Extract the [x, y] coordinate from the center of the cell holding the provided text.  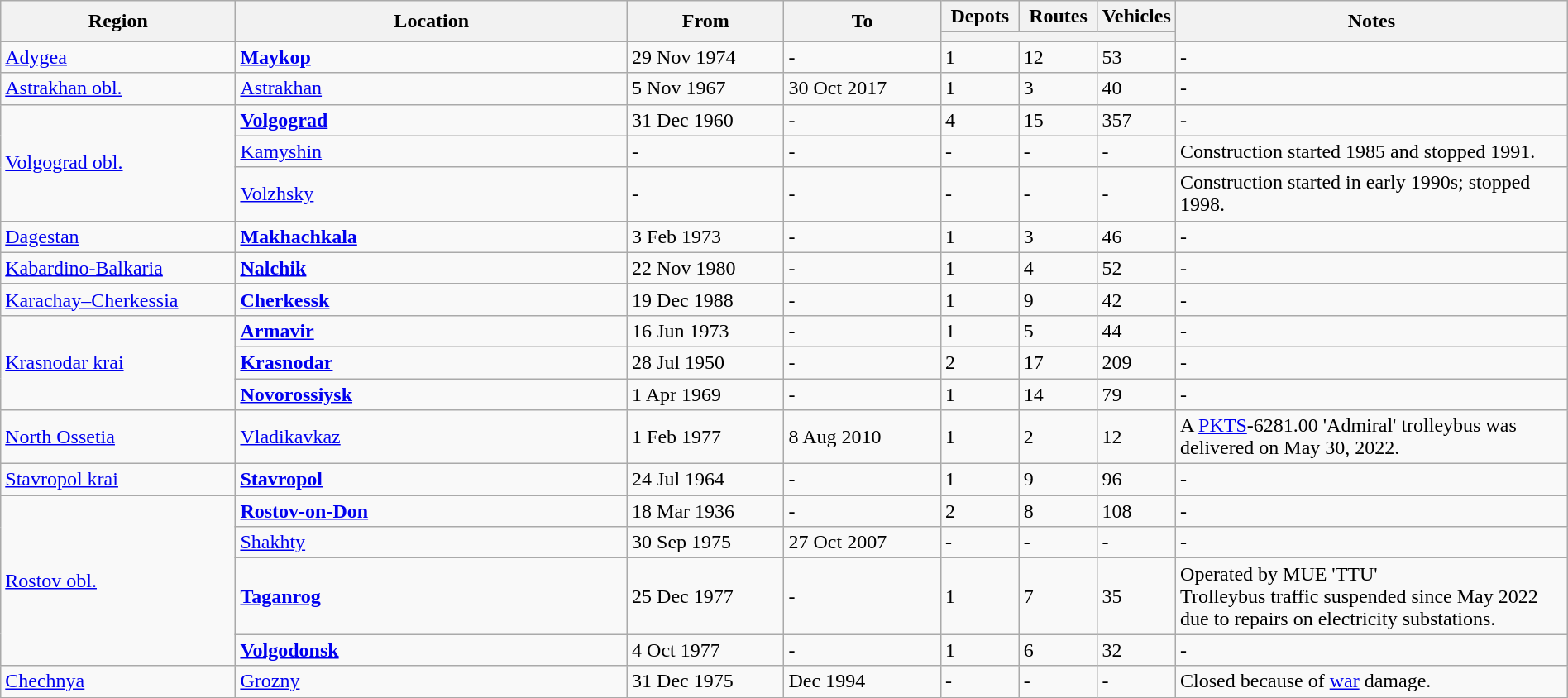
Stavropol [432, 480]
Novorossiysk [432, 394]
Vladikavkaz [432, 437]
Grozny [432, 681]
357 [1136, 120]
Astrakhan [432, 88]
209 [1136, 362]
46 [1136, 237]
Shakhty [432, 543]
Dec 1994 [862, 681]
19 Dec 1988 [706, 299]
Depots [979, 17]
6 [1059, 650]
Karachay–Cherkessia [118, 299]
35 [1136, 596]
8 [1059, 511]
Nalchik [432, 268]
108 [1136, 511]
Rostov obl. [118, 581]
To [862, 22]
Notes [1372, 22]
15 [1059, 120]
North Ossetia [118, 437]
31 Dec 1960 [706, 120]
Cherkessk [432, 299]
Construction started in early 1990s; stopped 1998. [1372, 194]
Volgograd [432, 120]
30 Oct 2017 [862, 88]
28 Jul 1950 [706, 362]
Vehicles [1136, 17]
Kamyshin [432, 151]
25 Dec 1977 [706, 596]
8 Aug 2010 [862, 437]
Krasnodar [432, 362]
A PKTS-6281.00 'Admiral' trolleybus was delivered on May 30, 2022. [1372, 437]
Kabardino-Balkaria [118, 268]
Maykop [432, 57]
27 Oct 2007 [862, 543]
22 Nov 1980 [706, 268]
Location [432, 22]
Volzhsky [432, 194]
Operated by MUE 'TTU'Trolleybus traffic suspended since May 2022 due to repairs on electricity substations. [1372, 596]
Chechnya [118, 681]
29 Nov 1974 [706, 57]
Astrakhan obl. [118, 88]
32 [1136, 650]
5 [1059, 331]
From [706, 22]
30 Sep 1975 [706, 543]
24 Jul 1964 [706, 480]
Taganrog [432, 596]
Volgodonsk [432, 650]
Construction started 1985 and stopped 1991. [1372, 151]
Closed because of war damage. [1372, 681]
Routes [1059, 17]
Dagestan [118, 237]
18 Mar 1936 [706, 511]
1 Feb 1977 [706, 437]
96 [1136, 480]
44 [1136, 331]
17 [1059, 362]
3 Feb 1973 [706, 237]
Rostov-on-Don [432, 511]
Stavropol krai [118, 480]
Adygea [118, 57]
42 [1136, 299]
4 Oct 1977 [706, 650]
Makhachkala [432, 237]
16 Jun 1973 [706, 331]
Armavir [432, 331]
7 [1059, 596]
79 [1136, 394]
Region [118, 22]
40 [1136, 88]
31 Dec 1975 [706, 681]
14 [1059, 394]
52 [1136, 268]
53 [1136, 57]
Krasnodar krai [118, 362]
Volgograd obl. [118, 162]
1 Apr 1969 [706, 394]
5 Nov 1967 [706, 88]
